Identify which cell holds the provided text, then report its [X, Y] central coordinate. 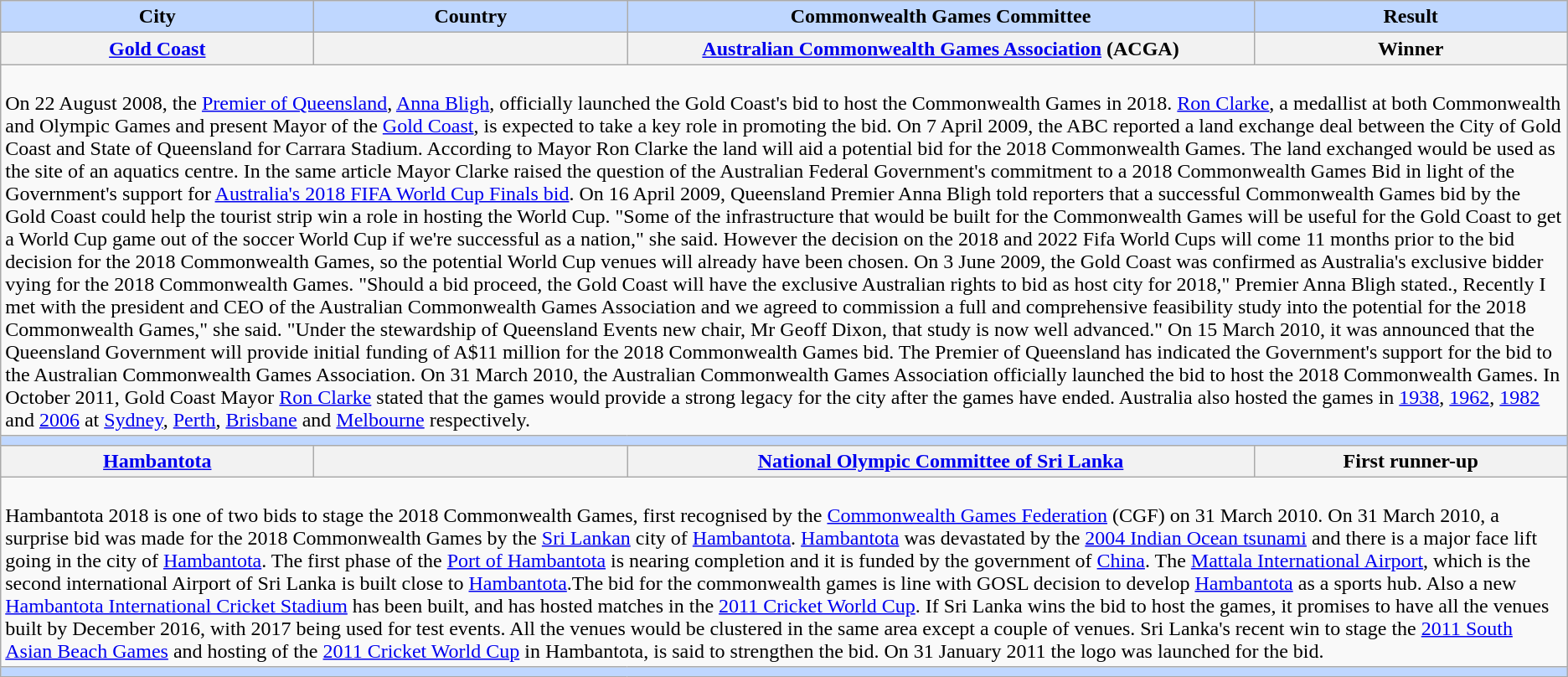
Result [1411, 17]
Hambantota [157, 461]
Gold Coast [157, 49]
First runner-up [1411, 461]
Australian Commonwealth Games Association (ACGA) [941, 49]
Winner [1411, 49]
Country [471, 17]
Commonwealth Games Committee [941, 17]
City [157, 17]
National Olympic Committee of Sri Lanka [941, 461]
